Search for the cell housing the specified text and yield its [x, y] center coordinate. 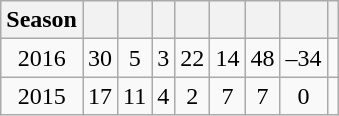
2016 [42, 58]
17 [100, 96]
–34 [304, 58]
0 [304, 96]
2015 [42, 96]
11 [135, 96]
2 [192, 96]
48 [262, 58]
5 [135, 58]
14 [228, 58]
30 [100, 58]
3 [164, 58]
Season [42, 20]
4 [164, 96]
22 [192, 58]
